Determine the [X, Y] coordinate at the center of the cell enclosing the given text.  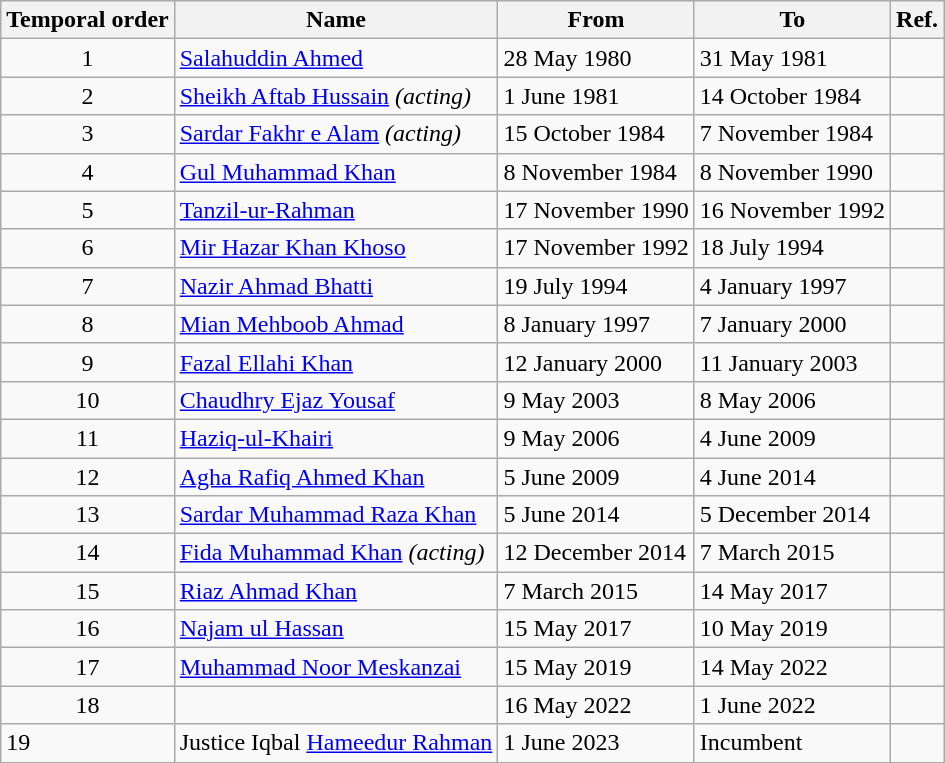
14 October 1984 [792, 96]
9 [88, 362]
Najam ul Hassan [336, 629]
5 [88, 210]
5 December 2014 [792, 515]
Gul Muhammad Khan [336, 172]
Agha Rafiq Ahmed Khan [336, 477]
12 [88, 477]
Fazal Ellahi Khan [336, 362]
8 May 2006 [792, 400]
15 [88, 591]
11 January 2003 [792, 362]
5 June 2014 [596, 515]
1 June 1981 [596, 96]
16 November 1992 [792, 210]
Sardar Muhammad Raza Khan [336, 515]
16 [88, 629]
5 June 2009 [596, 477]
4 June 2009 [792, 438]
17 [88, 667]
1 [88, 58]
Muhammad Noor Meskanzai [336, 667]
Haziq-ul-Khairi [336, 438]
11 [88, 438]
31 May 1981 [792, 58]
14 May 2017 [792, 591]
17 November 1990 [596, 210]
7 January 2000 [792, 324]
4 January 1997 [792, 286]
19 [88, 743]
8 November 1984 [596, 172]
Justice Iqbal Hameedur Rahman [336, 743]
13 [88, 515]
4 June 2014 [792, 477]
To [792, 20]
15 October 1984 [596, 134]
17 November 1992 [596, 248]
18 July 1994 [792, 248]
Temporal order [88, 20]
15 May 2017 [596, 629]
14 May 2022 [792, 667]
8 [88, 324]
Tanzil-ur-Rahman [336, 210]
3 [88, 134]
Ref. [918, 20]
Riaz Ahmad Khan [336, 591]
1 June 2023 [596, 743]
Nazir Ahmad Bhatti [336, 286]
6 [88, 248]
Sheikh Aftab Hussain (acting) [336, 96]
1 June 2022 [792, 705]
From [596, 20]
Mir Hazar Khan Khoso [336, 248]
Fida Muhammad Khan (acting) [336, 553]
12 January 2000 [596, 362]
8 January 1997 [596, 324]
28 May 1980 [596, 58]
Incumbent [792, 743]
9 May 2003 [596, 400]
2 [88, 96]
10 [88, 400]
9 May 2006 [596, 438]
4 [88, 172]
Sardar Fakhr e Alam (acting) [336, 134]
19 July 1994 [596, 286]
14 [88, 553]
Name [336, 20]
7 [88, 286]
12 December 2014 [596, 553]
10 May 2019 [792, 629]
18 [88, 705]
Chaudhry Ejaz Yousaf [336, 400]
8 November 1990 [792, 172]
7 November 1984 [792, 134]
16 May 2022 [596, 705]
15 May 2019 [596, 667]
Mian Mehboob Ahmad [336, 324]
Salahuddin Ahmed [336, 58]
